Return the [X, Y] coordinate for the center point of the cell that contains the specified text.  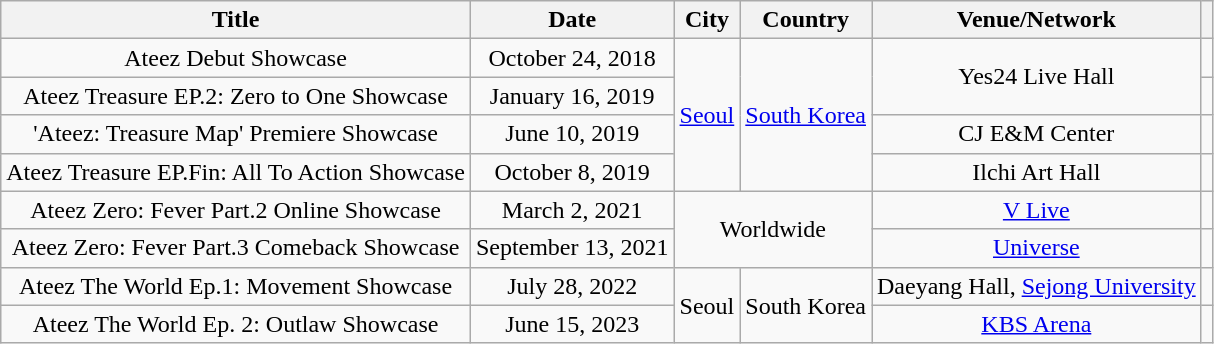
Ateez Debut Showcase [236, 58]
Title [236, 20]
CJ E&M Center [1037, 134]
Daeyang Hall, Sejong University [1037, 286]
Universe [1037, 248]
Ateez The World Ep.1: Movement Showcase [236, 286]
Venue/Network [1037, 20]
Ateez Zero: Fever Part.2 Online Showcase [236, 210]
October 8, 2019 [572, 172]
Yes24 Live Hall [1037, 77]
June 10, 2019 [572, 134]
Worldwide [772, 229]
July 28, 2022 [572, 286]
Country [806, 20]
Date [572, 20]
City [707, 20]
Ateez The World Ep. 2: Outlaw Showcase [236, 324]
September 13, 2021 [572, 248]
March 2, 2021 [572, 210]
'Ateez: Treasure Map' Premiere Showcase [236, 134]
Ilchi Art Hall [1037, 172]
Ateez Treasure EP.Fin: All To Action Showcase [236, 172]
Ateez Zero: Fever Part.3 Comeback Showcase [236, 248]
KBS Arena [1037, 324]
V Live [1037, 210]
January 16, 2019 [572, 96]
June 15, 2023 [572, 324]
October 24, 2018 [572, 58]
Ateez Treasure EP.2: Zero to One Showcase [236, 96]
